Determine the (x, y) coordinate at the center of the cell enclosing the given text.  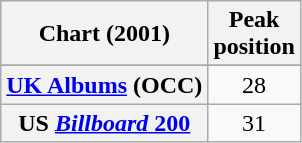
US Billboard 200 (104, 123)
31 (254, 123)
Peakposition (254, 34)
UK Albums (OCC) (104, 85)
28 (254, 85)
Chart (2001) (104, 34)
